Identify which cell holds the provided text, then report its [X, Y] central coordinate. 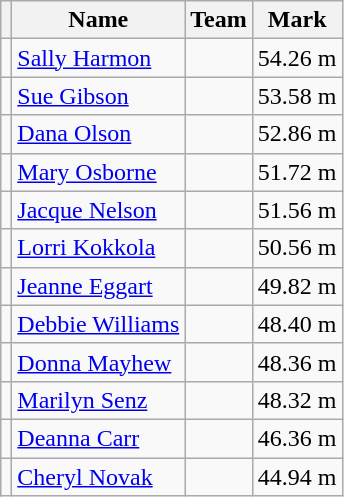
Team [219, 20]
53.58 m [297, 96]
Lorri Kokkola [98, 248]
51.56 m [297, 210]
Debbie Williams [98, 324]
48.36 m [297, 362]
48.40 m [297, 324]
46.36 m [297, 438]
Marilyn Senz [98, 400]
Jeanne Eggart [98, 286]
Name [98, 20]
Mark [297, 20]
Dana Olson [98, 134]
Sally Harmon [98, 58]
51.72 m [297, 172]
54.26 m [297, 58]
Sue Gibson [98, 96]
50.56 m [297, 248]
Mary Osborne [98, 172]
52.86 m [297, 134]
Donna Mayhew [98, 362]
Jacque Nelson [98, 210]
Cheryl Novak [98, 477]
48.32 m [297, 400]
Deanna Carr [98, 438]
44.94 m [297, 477]
49.82 m [297, 286]
